Search for the cell housing the specified text and yield its (x, y) center coordinate. 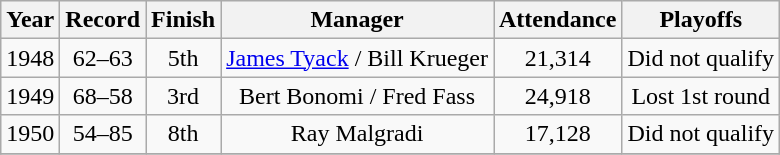
Year (30, 20)
1948 (30, 58)
Finish (184, 20)
62–63 (103, 58)
Manager (358, 20)
Playoffs (701, 20)
Bert Bonomi / Fred Fass (358, 96)
3rd (184, 96)
17,128 (558, 134)
24,918 (558, 96)
21,314 (558, 58)
5th (184, 58)
68–58 (103, 96)
Record (103, 20)
Lost 1st round (701, 96)
Ray Malgradi (358, 134)
54–85 (103, 134)
Attendance (558, 20)
8th (184, 134)
James Tyack / Bill Krueger (358, 58)
1949 (30, 96)
1950 (30, 134)
